Return the [x, y] coordinate for the center point of the cell that contains the specified text.  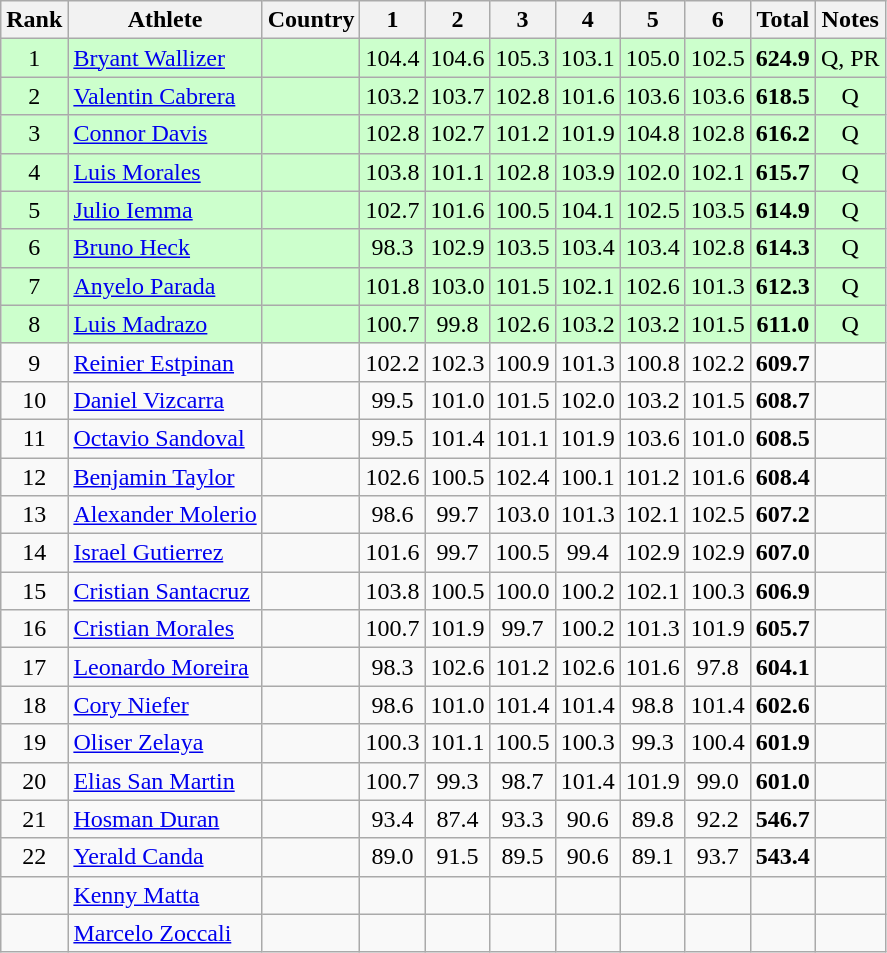
87.4 [458, 819]
Elias San Martin [165, 781]
98.8 [652, 705]
12 [34, 477]
Leonardo Moreira [165, 667]
99.0 [718, 781]
Cory Niefer [165, 705]
601.0 [782, 781]
10 [34, 400]
Julio Iemma [165, 210]
101.8 [392, 286]
104.8 [652, 134]
Country [311, 20]
Total [782, 20]
20 [34, 781]
93.7 [718, 857]
611.0 [782, 324]
100.0 [522, 591]
98.7 [522, 781]
Connor Davis [165, 134]
100.8 [652, 362]
Daniel Vizcarra [165, 400]
Luis Morales [165, 172]
Benjamin Taylor [165, 477]
92.2 [718, 819]
99.4 [588, 553]
9 [34, 362]
105.0 [652, 58]
16 [34, 629]
609.7 [782, 362]
606.9 [782, 591]
602.6 [782, 705]
100.1 [588, 477]
89.0 [392, 857]
104.4 [392, 58]
604.1 [782, 667]
93.3 [522, 819]
543.4 [782, 857]
Reinier Estpinan [165, 362]
Octavio Sandoval [165, 438]
19 [34, 743]
Bruno Heck [165, 248]
14 [34, 553]
Anyelo Parada [165, 286]
91.5 [458, 857]
93.4 [392, 819]
100.4 [718, 743]
103.7 [458, 96]
608.5 [782, 438]
616.2 [782, 134]
18 [34, 705]
615.7 [782, 172]
605.7 [782, 629]
Kenny Matta [165, 895]
104.6 [458, 58]
614.9 [782, 210]
99.8 [458, 324]
21 [34, 819]
11 [34, 438]
105.3 [522, 58]
17 [34, 667]
15 [34, 591]
Marcelo Zoccali [165, 933]
Cristian Morales [165, 629]
Luis Madrazo [165, 324]
607.2 [782, 515]
601.9 [782, 743]
102.4 [522, 477]
89.5 [522, 857]
Hosman Duran [165, 819]
614.3 [782, 248]
Athlete [165, 20]
102.3 [458, 362]
89.8 [652, 819]
Notes [850, 20]
Valentin Cabrera [165, 96]
97.8 [718, 667]
Cristian Santacruz [165, 591]
607.0 [782, 553]
608.7 [782, 400]
103.9 [588, 172]
Alexander Molerio [165, 515]
7 [34, 286]
100.9 [522, 362]
546.7 [782, 819]
103.1 [588, 58]
104.1 [588, 210]
624.9 [782, 58]
8 [34, 324]
Q, PR [850, 58]
22 [34, 857]
612.3 [782, 286]
Bryant Wallizer [165, 58]
Yerald Canda [165, 857]
618.5 [782, 96]
Oliser Zelaya [165, 743]
608.4 [782, 477]
Israel Gutierrez [165, 553]
13 [34, 515]
89.1 [652, 857]
Rank [34, 20]
